From the cell containing the given text, extract its center point as [X, Y] coordinate. 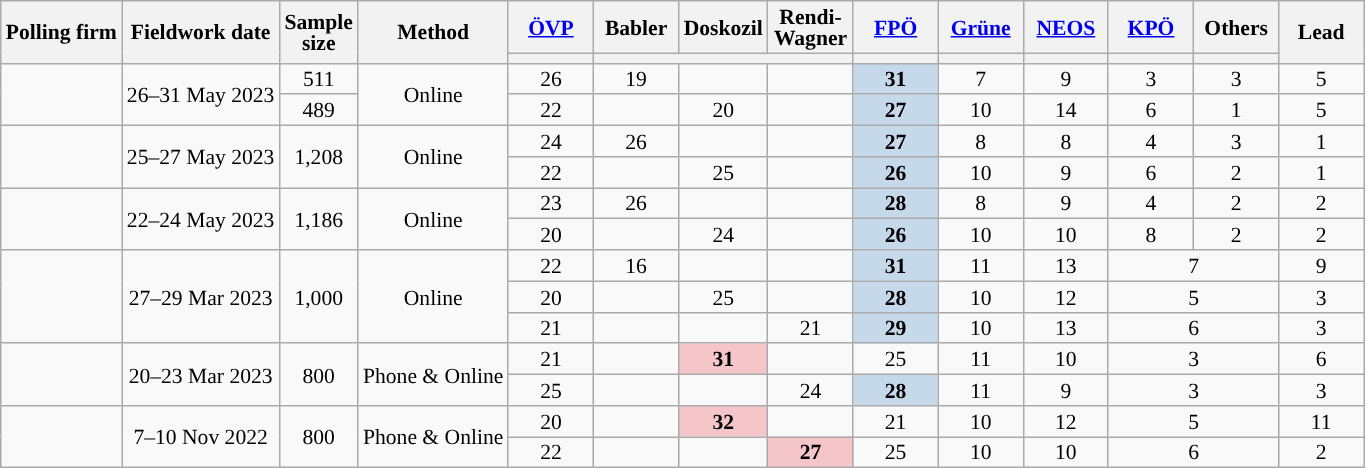
Polling firm [62, 32]
NEOS [1066, 27]
Lead [1322, 32]
7–10 Nov 2022 [201, 437]
26–31 May 2023 [201, 94]
Rendi-Wagner [810, 27]
Others [1236, 27]
32 [724, 422]
FPÖ [896, 27]
ÖVP [550, 27]
14 [1066, 110]
Method [433, 32]
Grüne [980, 27]
23 [550, 204]
22–24 May 2023 [201, 219]
Babler [636, 27]
20–23 Mar 2023 [201, 375]
25–27 May 2023 [201, 157]
Fieldwork date [201, 32]
Samplesize [318, 32]
16 [636, 266]
489 [318, 110]
KPÖ [1150, 27]
1,208 [318, 157]
1,186 [318, 219]
29 [896, 328]
1,000 [318, 296]
27–29 Mar 2023 [201, 296]
19 [636, 78]
Doskozil [724, 27]
511 [318, 78]
